Find where the given text appears and provide that cell's center as (x, y) coordinate. 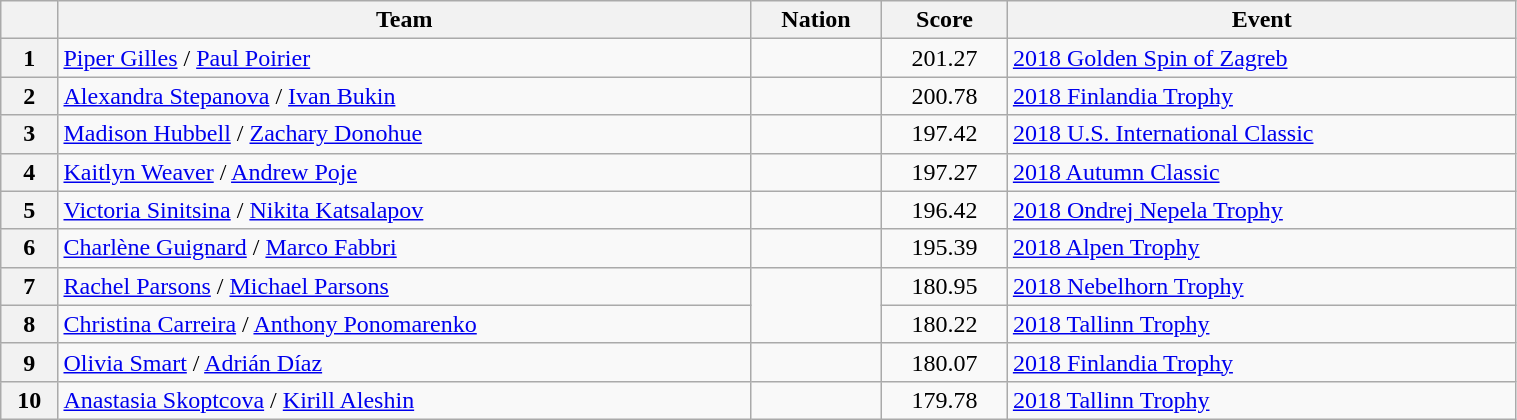
201.27 (945, 58)
2018 Golden Spin of Zagreb (1262, 58)
180.22 (945, 324)
180.07 (945, 362)
195.39 (945, 248)
2018 U.S. International Classic (1262, 134)
2018 Ondrej Nepela Trophy (1262, 210)
Score (945, 20)
Rachel Parsons / Michael Parsons (404, 286)
200.78 (945, 96)
3 (30, 134)
Victoria Sinitsina / Nikita Katsalapov (404, 210)
2018 Nebelhorn Trophy (1262, 286)
180.95 (945, 286)
Event (1262, 20)
Kaitlyn Weaver / Andrew Poje (404, 172)
Madison Hubbell / Zachary Donohue (404, 134)
Anastasia Skoptcova / Kirill Aleshin (404, 400)
9 (30, 362)
Charlène Guignard / Marco Fabbri (404, 248)
197.42 (945, 134)
Alexandra Stepanova / Ivan Bukin (404, 96)
Piper Gilles / Paul Poirier (404, 58)
1 (30, 58)
Christina Carreira / Anthony Ponomarenko (404, 324)
197.27 (945, 172)
5 (30, 210)
7 (30, 286)
179.78 (945, 400)
10 (30, 400)
Team (404, 20)
2 (30, 96)
Olivia Smart / Adrián Díaz (404, 362)
8 (30, 324)
Nation (816, 20)
4 (30, 172)
2018 Alpen Trophy (1262, 248)
6 (30, 248)
196.42 (945, 210)
2018 Autumn Classic (1262, 172)
